Return the [X, Y] coordinate for the center point of the cell that contains the specified text.  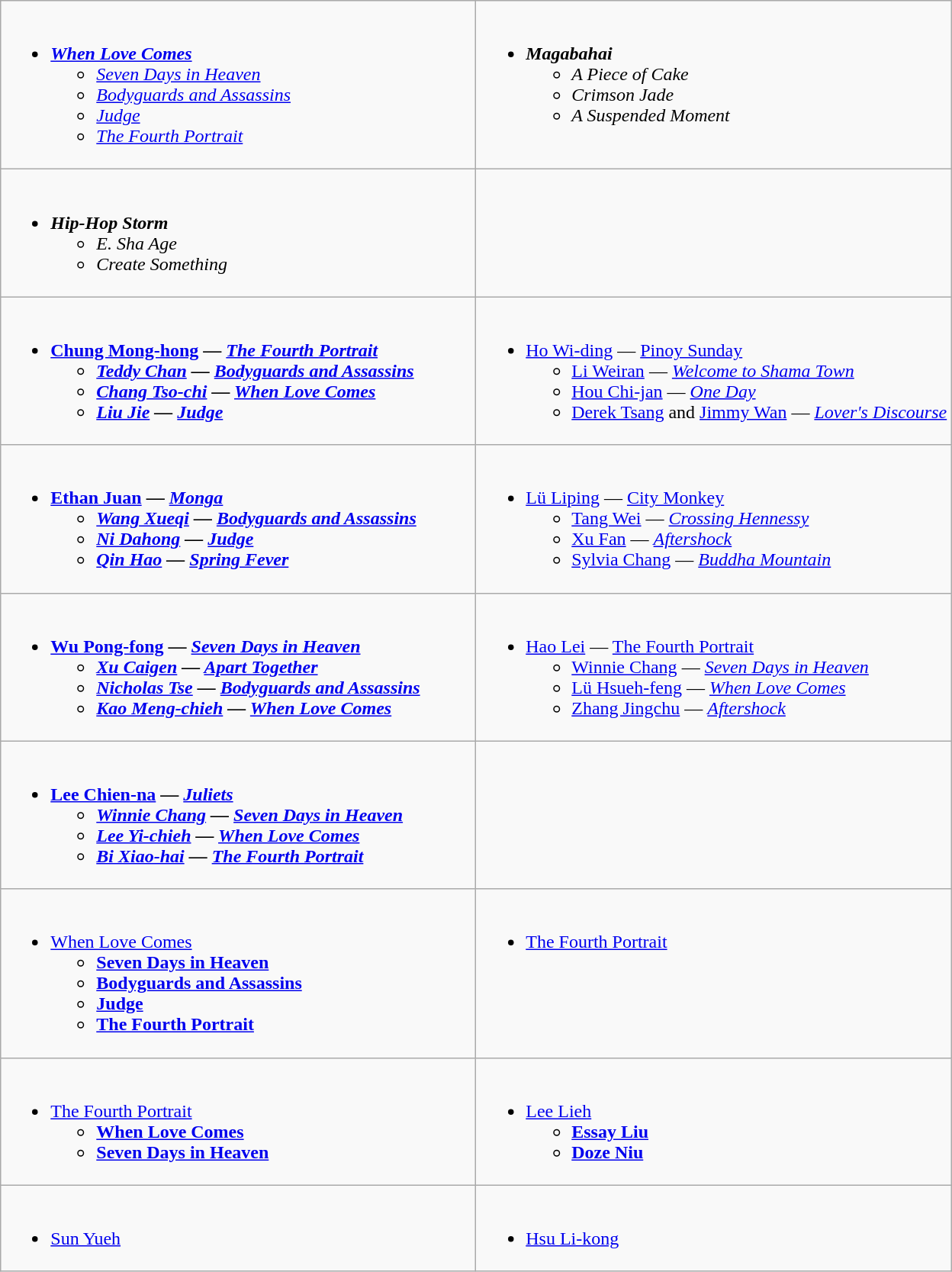
Ho Wi-ding — Pinoy SundayLi Weiran — Welcome to Shama TownHou Chi-jan — One DayDerek Tsang and Jimmy Wan — Lover's Discourse [714, 371]
Hip-Hop StormE. Sha AgeCreate Something [238, 233]
Wu Pong-fong — Seven Days in HeavenXu Caigen — Apart TogetherNicholas Tse — Bodyguards and AssassinsKao Meng-chieh — When Love Comes [238, 667]
Hsu Li-kong [714, 1229]
Lee Chien-na — JulietsWinnie Chang — Seven Days in HeavenLee Yi-chieh — When Love ComesBi Xiao-hai — The Fourth Portrait [238, 815]
Chung Mong-hong — The Fourth PortraitTeddy Chan — Bodyguards and AssassinsChang Tso-chi — When Love ComesLiu Jie — Judge [238, 371]
Hao Lei — The Fourth PortraitWinnie Chang — Seven Days in HeavenLü Hsueh-feng — When Love ComesZhang Jingchu — Aftershock [714, 667]
Lü Liping — City MonkeyTang Wei — Crossing HennessyXu Fan — AftershockSylvia Chang — Buddha Mountain [714, 519]
Ethan Juan — MongaWang Xueqi — Bodyguards and AssassinsNi Dahong — JudgeQin Hao — Spring Fever [238, 519]
Sun Yueh [238, 1229]
Lee LiehEssay LiuDoze Niu [714, 1122]
The Fourth PortraitWhen Love ComesSeven Days in Heaven [238, 1122]
MagabahaiA Piece of CakeCrimson JadeA Suspended Moment [714, 85]
The Fourth Portrait [714, 974]
